Capture the cell that displays the provided text and extract its [X, Y] central coordinate. 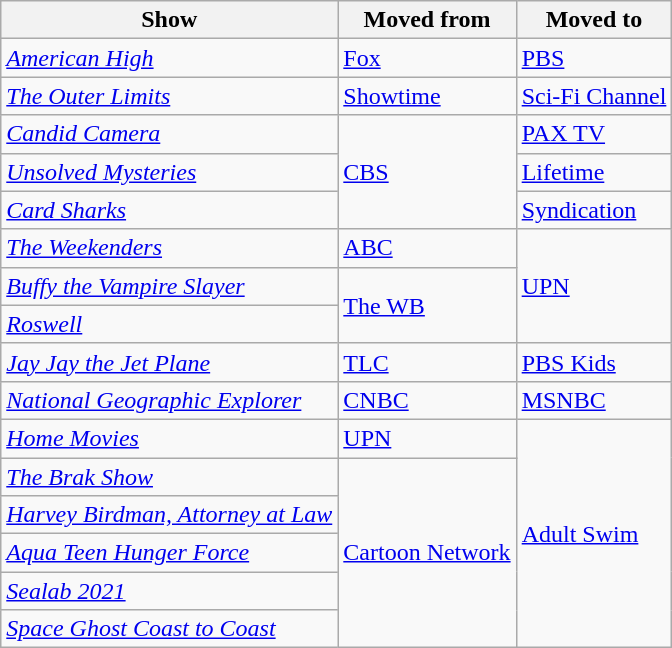
Harvey Birdman, Attorney at Law [170, 515]
Sci-Fi Channel [594, 96]
Space Ghost Coast to Coast [170, 629]
TLC [427, 362]
Moved from [427, 20]
The WB [427, 305]
Candid Camera [170, 134]
National Geographic Explorer [170, 400]
Show [170, 20]
Adult Swim [594, 533]
Showtime [427, 96]
PAX TV [594, 134]
Aqua Teen Hunger Force [170, 553]
PBS [594, 58]
MSNBC [594, 400]
The Outer Limits [170, 96]
CBS [427, 172]
The Weekenders [170, 248]
PBS Kids [594, 362]
Sealab 2021 [170, 591]
Lifetime [594, 172]
Moved to [594, 20]
Syndication [594, 210]
Jay Jay the Jet Plane [170, 362]
The Brak Show [170, 477]
Unsolved Mysteries [170, 172]
Fox [427, 58]
Buffy the Vampire Slayer [170, 286]
American High [170, 58]
Card Sharks [170, 210]
CNBC [427, 400]
Roswell [170, 324]
Home Movies [170, 438]
ABC [427, 248]
Cartoon Network [427, 553]
